Extract the [x, y] coordinate from the center of the cell holding the provided text.  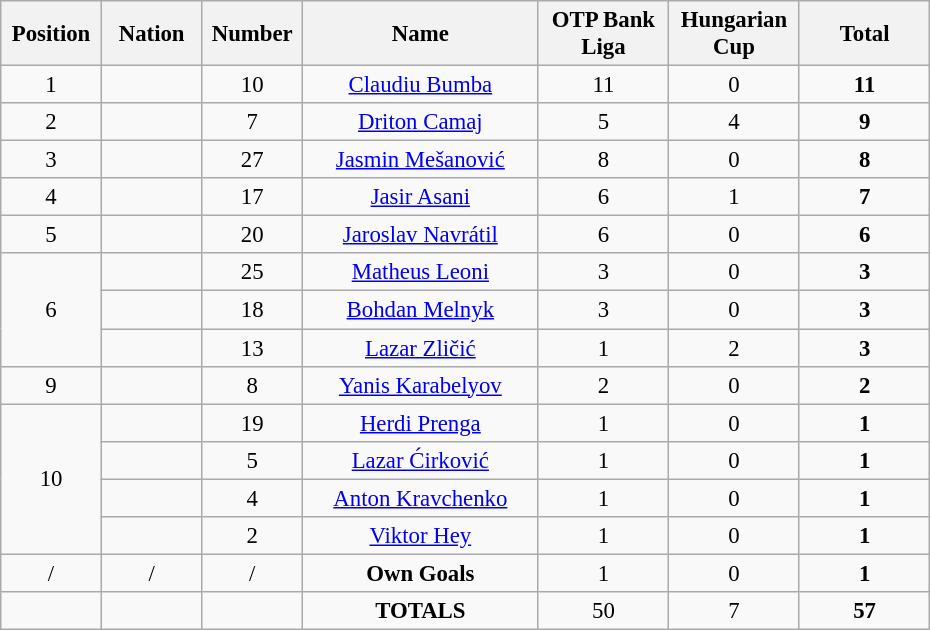
Total [864, 34]
Anton Kravchenko [421, 498]
OTP Bank Liga [604, 34]
13 [252, 348]
Own Goals [421, 573]
Yanis Karabelyov [421, 385]
Position [52, 34]
Viktor Hey [421, 536]
Bohdan Melnyk [421, 310]
17 [252, 197]
27 [252, 160]
Nation [152, 34]
Jaroslav Navrátil [421, 235]
Claudiu Bumba [421, 85]
Driton Camaj [421, 122]
Name [421, 34]
18 [252, 310]
25 [252, 273]
Jasmin Mešanović [421, 160]
Matheus Leoni [421, 273]
Jasir Asani [421, 197]
Lazar Zličić [421, 348]
Number [252, 34]
19 [252, 423]
Lazar Ćirković [421, 460]
57 [864, 611]
TOTALS [421, 611]
Herdi Prenga [421, 423]
Hungarian Cup [734, 34]
20 [252, 235]
50 [604, 611]
